Provide the (X, Y) coordinate of the cell's center where the given text is located.  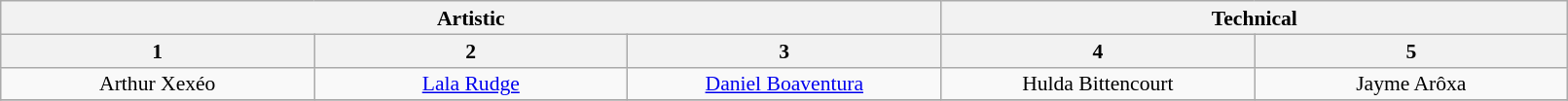
Artistic (471, 17)
Hulda Bittencourt (1098, 84)
4 (1098, 50)
Daniel Boaventura (784, 84)
Lala Rudge (471, 84)
3 (784, 50)
2 (471, 50)
Technical (1255, 17)
Arthur Xexéo (158, 84)
5 (1411, 50)
1 (158, 50)
Jayme Arôxa (1411, 84)
